Scan for the cell matching the given text and deliver its [x, y] coordinate at center. 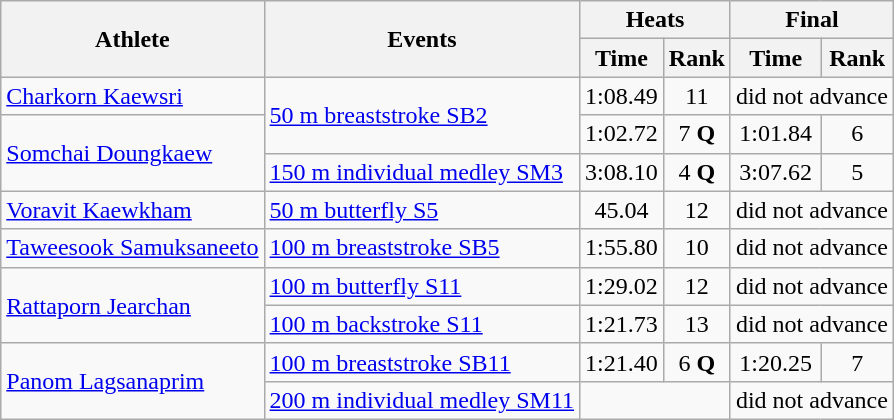
150 m individual medley SM3 [422, 172]
1:21.73 [622, 324]
13 [696, 324]
5 [858, 172]
1:02.72 [622, 134]
10 [696, 248]
1:29.02 [622, 286]
1:01.84 [775, 134]
50 m butterfly S5 [422, 210]
Final [812, 20]
1:20.25 [775, 362]
1:08.49 [622, 96]
100 m backstroke S11 [422, 324]
Panom Lagsanaprim [132, 381]
200 m individual medley SM11 [422, 400]
1:55.80 [622, 248]
Charkorn Kaewsri [132, 96]
11 [696, 96]
Athlete [132, 39]
50 m breaststroke SB2 [422, 115]
Taweesook Samuksaneeto [132, 248]
100 m breaststroke SB11 [422, 362]
3:07.62 [775, 172]
7 [858, 362]
3:08.10 [622, 172]
45.04 [622, 210]
6 [858, 134]
Voravit Kaewkham [132, 210]
Rattaporn Jearchan [132, 305]
4 Q [696, 172]
100 m butterfly S11 [422, 286]
7 Q [696, 134]
1:21.40 [622, 362]
Heats [656, 20]
6 Q [696, 362]
Somchai Doungkaew [132, 153]
100 m breaststroke SB5 [422, 248]
Events [422, 39]
